Capture the cell that displays the provided text and extract its [X, Y] central coordinate. 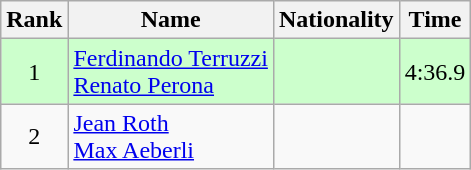
Jean RothMax Aeberli [171, 136]
Ferdinando TerruzziRenato Perona [171, 72]
1 [34, 72]
Nationality [336, 20]
Rank [34, 20]
Time [435, 20]
2 [34, 136]
4:36.9 [435, 72]
Name [171, 20]
